Search for the cell housing the specified text and yield its (x, y) center coordinate. 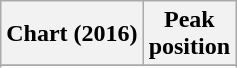
Chart (2016) (72, 34)
Peakposition (189, 34)
